Extract the (x, y) coordinate from the center of the cell holding the provided text.  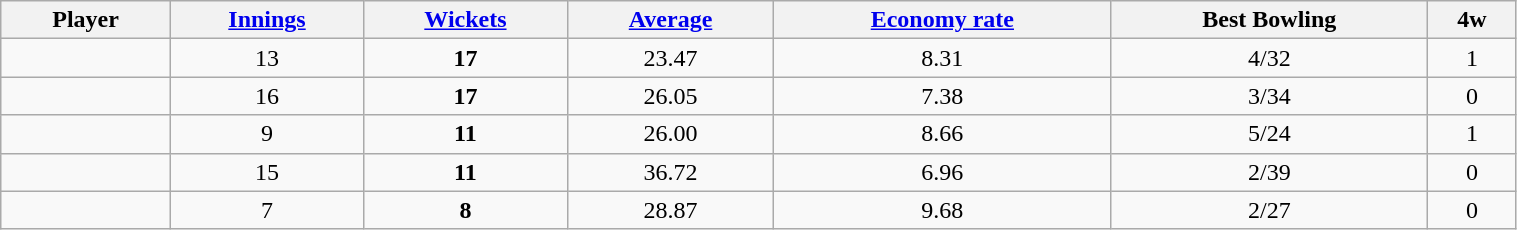
15 (266, 172)
9 (266, 134)
5/24 (1270, 134)
26.00 (670, 134)
2/39 (1270, 172)
Player (86, 20)
2/27 (1270, 210)
8.66 (942, 134)
Economy rate (942, 20)
26.05 (670, 96)
Best Bowling (1270, 20)
16 (266, 96)
9.68 (942, 210)
13 (266, 58)
Average (670, 20)
36.72 (670, 172)
7.38 (942, 96)
8 (466, 210)
7 (266, 210)
6.96 (942, 172)
Innings (266, 20)
28.87 (670, 210)
8.31 (942, 58)
4w (1472, 20)
23.47 (670, 58)
3/34 (1270, 96)
Wickets (466, 20)
4/32 (1270, 58)
